For the text-containing cell, return its midpoint in [X, Y] coordinate format. 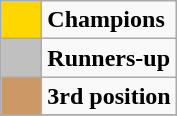
3rd position [109, 96]
Runners-up [109, 58]
Champions [109, 20]
